Determine the (X, Y) coordinate at the center of the cell enclosing the given text.  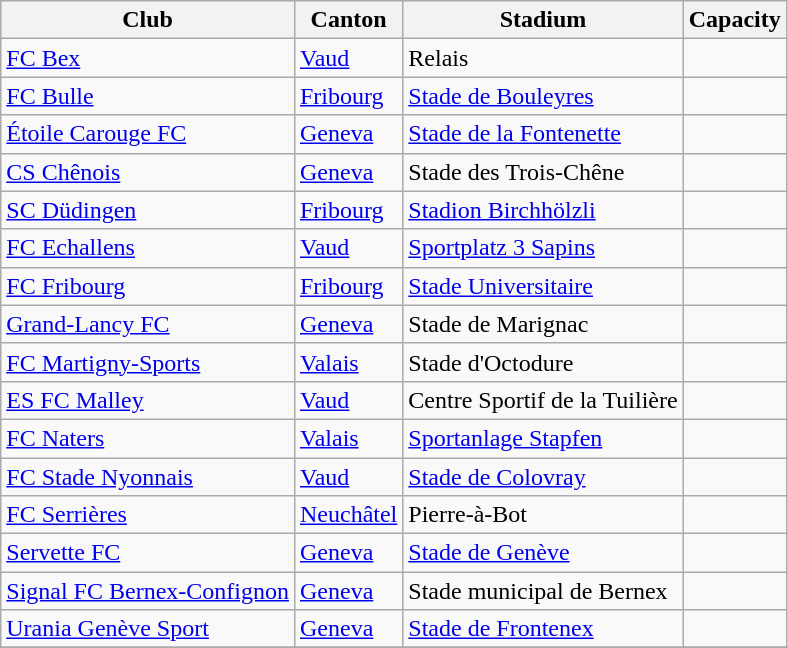
Relais (543, 58)
Grand-Lancy FC (148, 324)
Stadium (543, 20)
Stade de Bouleyres (543, 96)
FC Bex (148, 58)
Signal FC Bernex-Confignon (148, 591)
Servette FC (148, 553)
Capacity (734, 20)
Pierre-à-Bot (543, 515)
Canton (348, 20)
Sportplatz 3 Sapins (543, 248)
Stadion Birchhölzli (543, 210)
FC Serrières (148, 515)
Sportanlage Stapfen (543, 438)
FC Naters (148, 438)
FC Echallens (148, 248)
ES FC Malley (148, 400)
Stade municipal de Bernex (543, 591)
Stade d'Octodure (543, 362)
Stade Universitaire (543, 286)
Stade de Frontenex (543, 629)
Club (148, 20)
FC Fribourg (148, 286)
FC Martigny-Sports (148, 362)
Stade des Trois-Chêne (543, 172)
SC Düdingen (148, 210)
Étoile Carouge FC (148, 134)
Stade de Genève (543, 553)
FC Bulle (148, 96)
Urania Genève Sport (148, 629)
FC Stade Nyonnais (148, 477)
Neuchâtel (348, 515)
Stade de Marignac (543, 324)
Stade de la Fontenette (543, 134)
CS Chênois (148, 172)
Centre Sportif de la Tuilière (543, 400)
Stade de Colovray (543, 477)
